For the text-containing cell, return its midpoint in [X, Y] coordinate format. 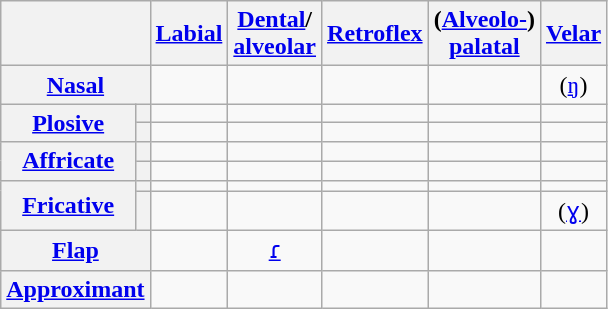
Flap [76, 251]
Velar [573, 34]
Plosive [68, 123]
Affricate [68, 161]
Nasal [76, 85]
Fricative [68, 206]
Approximant [76, 289]
Retroflex [376, 34]
(ɣ) [573, 211]
Labial [189, 34]
(Alveolo-)palatal [484, 34]
ɾ [275, 251]
Dental/alveolar [275, 34]
(ŋ) [573, 85]
